Extract the [X, Y] coordinate from the center of the cell holding the provided text.  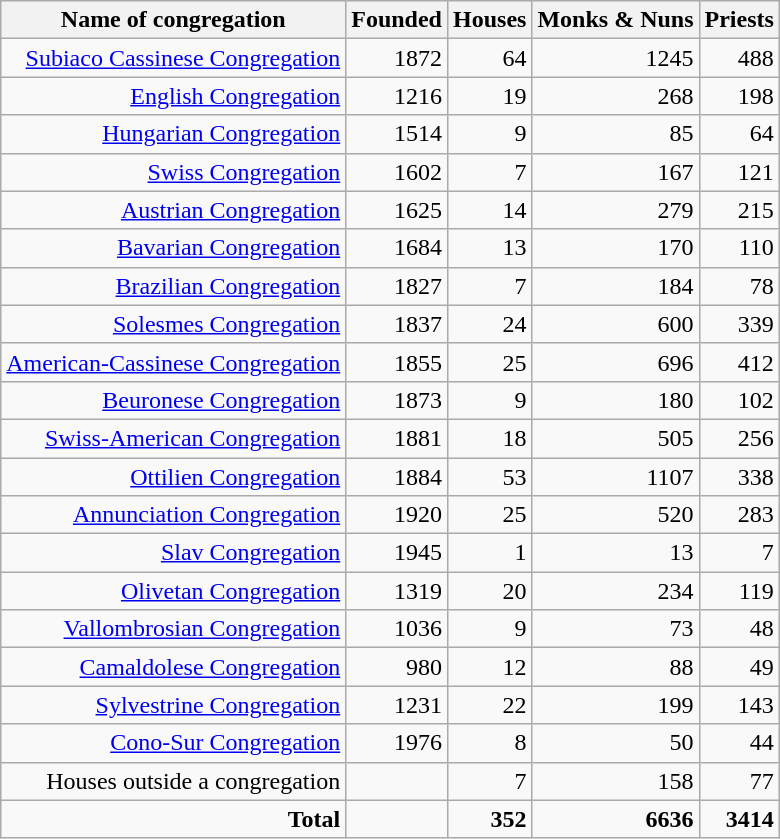
19 [489, 96]
184 [616, 286]
Founded [397, 20]
170 [616, 248]
158 [616, 781]
6636 [616, 819]
339 [739, 324]
102 [739, 400]
412 [739, 362]
283 [739, 515]
Swiss-American Congregation [174, 438]
Cono-Sur Congregation [174, 743]
352 [489, 819]
Hungarian Congregation [174, 134]
22 [489, 705]
1625 [397, 210]
77 [739, 781]
Slav Congregation [174, 553]
12 [489, 667]
256 [739, 438]
20 [489, 591]
Camaldolese Congregation [174, 667]
1036 [397, 629]
119 [739, 591]
1881 [397, 438]
338 [739, 477]
167 [616, 172]
73 [616, 629]
Beuronese Congregation [174, 400]
180 [616, 400]
Solesmes Congregation [174, 324]
Monks & Nuns [616, 20]
Annunciation Congregation [174, 515]
268 [616, 96]
3414 [739, 819]
8 [489, 743]
1 [489, 553]
Bavarian Congregation [174, 248]
Priests [739, 20]
520 [616, 515]
1976 [397, 743]
24 [489, 324]
Olivetan Congregation [174, 591]
Ottilien Congregation [174, 477]
1514 [397, 134]
Sylvestrine Congregation [174, 705]
Austrian Congregation [174, 210]
18 [489, 438]
1837 [397, 324]
215 [739, 210]
696 [616, 362]
110 [739, 248]
American-Cassinese Congregation [174, 362]
1945 [397, 553]
1884 [397, 477]
1827 [397, 286]
980 [397, 667]
Total [174, 819]
198 [739, 96]
1684 [397, 248]
1873 [397, 400]
85 [616, 134]
1245 [616, 58]
Subiaco Cassinese Congregation [174, 58]
1920 [397, 515]
Vallombrosian Congregation [174, 629]
Houses outside a congregation [174, 781]
1107 [616, 477]
1855 [397, 362]
Houses [489, 20]
1872 [397, 58]
88 [616, 667]
1602 [397, 172]
53 [489, 477]
199 [616, 705]
600 [616, 324]
1216 [397, 96]
1231 [397, 705]
English Congregation [174, 96]
48 [739, 629]
234 [616, 591]
Name of congregation [174, 20]
44 [739, 743]
1319 [397, 591]
49 [739, 667]
488 [739, 58]
121 [739, 172]
14 [489, 210]
Brazilian Congregation [174, 286]
Swiss Congregation [174, 172]
505 [616, 438]
50 [616, 743]
143 [739, 705]
78 [739, 286]
279 [616, 210]
